From the cell containing the given text, extract its center point as [x, y] coordinate. 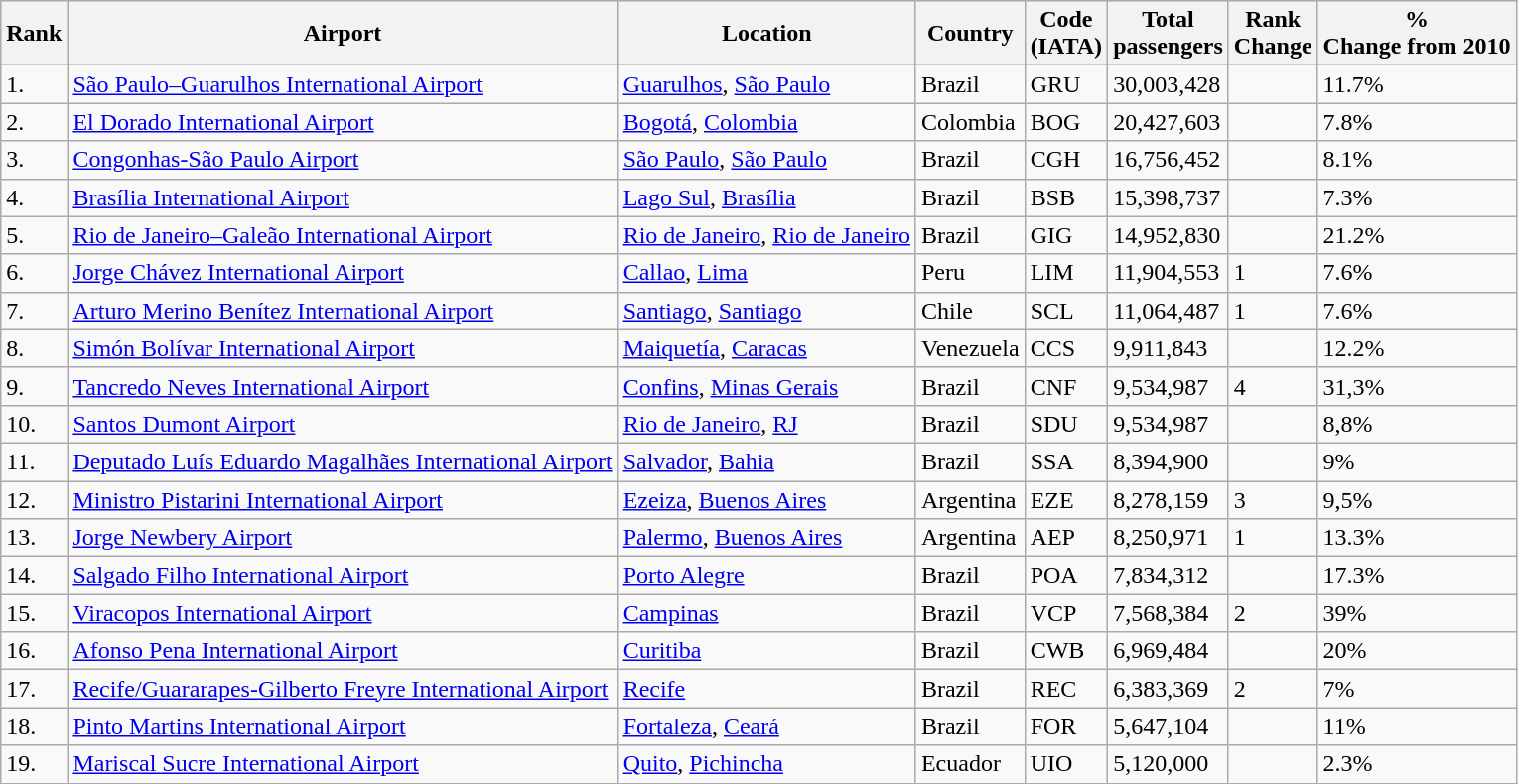
3 [1273, 499]
11.7% [1417, 84]
Ministro Pistarini International Airport [343, 499]
Congonhas-São Paulo Airport [343, 160]
São Paulo–Guarulhos International Airport [343, 84]
5. [34, 235]
Bogotá, Colombia [766, 122]
4. [34, 197]
Totalpassengers [1169, 34]
UIO [1066, 764]
Recife [766, 689]
Campinas [766, 613]
Jorge Newbery Airport [343, 538]
8,8% [1417, 424]
Pinto Martins International Airport [343, 726]
Maiquetía, Caracas [766, 348]
CNF [1066, 386]
El Dorado International Airport [343, 122]
SSA [1066, 461]
Salgado Filho International Airport [343, 576]
Ezeiza, Buenos Aires [766, 499]
Viracopos International Airport [343, 613]
Curitiba [766, 651]
14. [34, 576]
3. [34, 160]
10. [34, 424]
7,568,384 [1169, 613]
Simón Bolívar International Airport [343, 348]
8,394,900 [1169, 461]
8,250,971 [1169, 538]
Salvador, Bahia [766, 461]
6. [34, 273]
EZE [1066, 499]
Rio de Janeiro, Rio de Janeiro [766, 235]
CCS [1066, 348]
Lago Sul, Brasília [766, 197]
Confins, Minas Gerais [766, 386]
7,834,312 [1169, 576]
CWB [1066, 651]
16,756,452 [1169, 160]
SCL [1066, 311]
6,383,369 [1169, 689]
Callao, Lima [766, 273]
9,5% [1417, 499]
11,904,553 [1169, 273]
7.8% [1417, 122]
Recife/Guararapes-Gilberto Freyre International Airport [343, 689]
Peru [970, 273]
8.1% [1417, 160]
8,278,159 [1169, 499]
9. [34, 386]
7.3% [1417, 197]
BOG [1066, 122]
Santiago, Santiago [766, 311]
GRU [1066, 84]
30,003,428 [1169, 84]
2.3% [1417, 764]
BSB [1066, 197]
11. [34, 461]
Rio de Janeiro, RJ [766, 424]
18. [34, 726]
Venezuela [970, 348]
Deputado Luís Eduardo Magalhães International Airport [343, 461]
2. [34, 122]
6,969,484 [1169, 651]
14,952,830 [1169, 235]
5,647,104 [1169, 726]
LIM [1066, 273]
9,911,843 [1169, 348]
Jorge Chávez International Airport [343, 273]
8. [34, 348]
Porto Alegre [766, 576]
12. [34, 499]
Fortaleza, Ceará [766, 726]
POA [1066, 576]
17.3% [1417, 576]
Quito, Pichincha [766, 764]
13. [34, 538]
Arturo Merino Benítez International Airport [343, 311]
FOR [1066, 726]
Chile [970, 311]
31,3% [1417, 386]
%Change from 2010 [1417, 34]
AEP [1066, 538]
15,398,737 [1169, 197]
9% [1417, 461]
1. [34, 84]
16. [34, 651]
São Paulo, São Paulo [766, 160]
Rio de Janeiro–Galeão International Airport [343, 235]
REC [1066, 689]
CGH [1066, 160]
21.2% [1417, 235]
4 [1273, 386]
17. [34, 689]
Airport [343, 34]
11% [1417, 726]
Location [766, 34]
Guarulhos, São Paulo [766, 84]
Rank [34, 34]
Brasília International Airport [343, 197]
RankChange [1273, 34]
39% [1417, 613]
15. [34, 613]
Tancredo Neves International Airport [343, 386]
13.3% [1417, 538]
SDU [1066, 424]
7. [34, 311]
Santos Dumont Airport [343, 424]
20% [1417, 651]
Palermo, Buenos Aires [766, 538]
Ecuador [970, 764]
Colombia [970, 122]
20,427,603 [1169, 122]
VCP [1066, 613]
Country [970, 34]
Code(IATA) [1066, 34]
GIG [1066, 235]
5,120,000 [1169, 764]
12.2% [1417, 348]
Mariscal Sucre International Airport [343, 764]
19. [34, 764]
Afonso Pena International Airport [343, 651]
7% [1417, 689]
11,064,487 [1169, 311]
